Return the (X, Y) coordinate for the center point of the cell that contains the specified text.  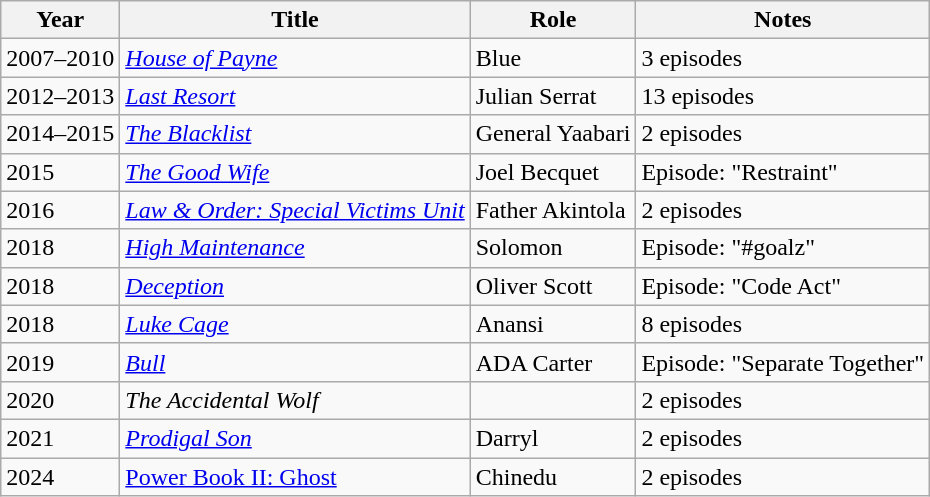
Darryl (553, 438)
2007–2010 (60, 58)
Anansi (553, 324)
Chinedu (553, 477)
Julian Serrat (553, 96)
General Yaabari (553, 134)
Joel Becquet (553, 172)
Blue (553, 58)
Episode: "Restraint" (783, 172)
Deception (295, 286)
High Maintenance (295, 248)
Year (60, 20)
Episode: "Separate Together" (783, 362)
8 episodes (783, 324)
13 episodes (783, 96)
ADA Carter (553, 362)
Bull (295, 362)
Power Book II: Ghost (295, 477)
2014–2015 (60, 134)
Law & Order: Special Victims Unit (295, 210)
Role (553, 20)
House of Payne (295, 58)
Prodigal Son (295, 438)
2019 (60, 362)
Solomon (553, 248)
The Blacklist (295, 134)
The Good Wife (295, 172)
2020 (60, 400)
2024 (60, 477)
2016 (60, 210)
Father Akintola (553, 210)
Episode: "Code Act" (783, 286)
3 episodes (783, 58)
Notes (783, 20)
2015 (60, 172)
Last Resort (295, 96)
Title (295, 20)
Luke Cage (295, 324)
Episode: "#goalz" (783, 248)
Oliver Scott (553, 286)
2012–2013 (60, 96)
2021 (60, 438)
The Accidental Wolf (295, 400)
